Extract the [X, Y] coordinate from the center of the cell holding the provided text.  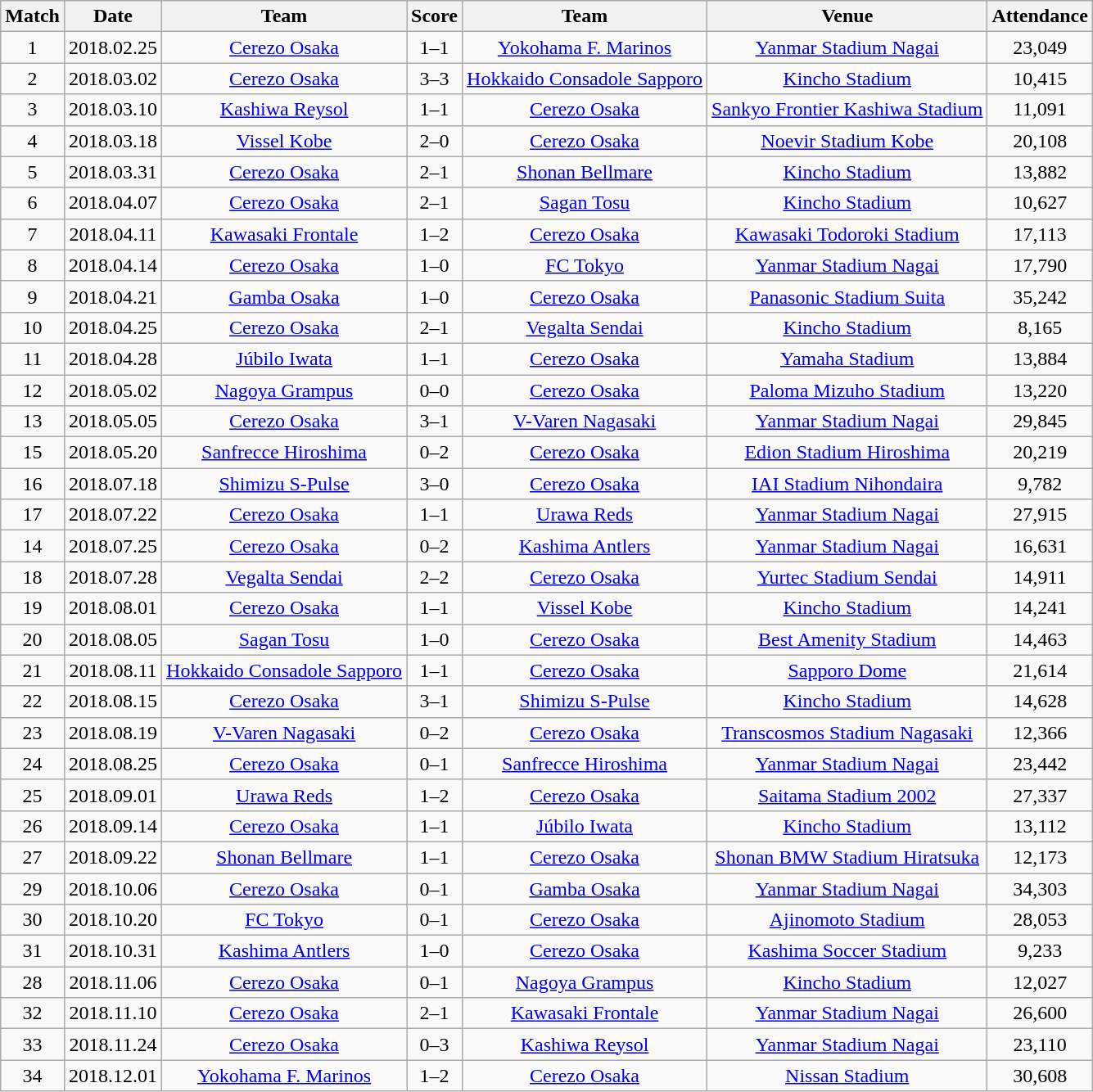
2018.08.11 [113, 670]
IAI Stadium Nihondaira [847, 484]
14,241 [1040, 608]
2018.08.15 [113, 702]
2018.10.31 [113, 951]
2018.03.10 [113, 110]
Venue [847, 16]
27,337 [1040, 795]
17,113 [1040, 234]
24 [33, 764]
2018.04.28 [113, 359]
2018.04.25 [113, 327]
13,220 [1040, 390]
Sapporo Dome [847, 670]
Sankyo Frontier Kashiwa Stadium [847, 110]
2018.09.14 [113, 826]
23,110 [1040, 1045]
11,091 [1040, 110]
20,219 [1040, 453]
9 [33, 296]
Ajinomoto Stadium [847, 920]
12,366 [1040, 733]
26,600 [1040, 1013]
10,627 [1040, 203]
28 [33, 982]
3–3 [435, 79]
2018.02.25 [113, 47]
30,608 [1040, 1076]
3–0 [435, 484]
2018.09.01 [113, 795]
13,112 [1040, 826]
22 [33, 702]
14 [33, 546]
14,911 [1040, 577]
2018.11.24 [113, 1045]
8,165 [1040, 327]
2018.10.06 [113, 888]
29 [33, 888]
34 [33, 1076]
Attendance [1040, 16]
Panasonic Stadium Suita [847, 296]
2018.12.01 [113, 1076]
2018.08.19 [113, 733]
32 [33, 1013]
26 [33, 826]
31 [33, 951]
2018.04.21 [113, 296]
2–2 [435, 577]
13,884 [1040, 359]
Best Amenity Stadium [847, 639]
2018.11.06 [113, 982]
2018.10.20 [113, 920]
6 [33, 203]
19 [33, 608]
2018.08.01 [113, 608]
14,463 [1040, 639]
2–0 [435, 141]
0–0 [435, 390]
8 [33, 265]
9,233 [1040, 951]
13,882 [1040, 172]
1 [33, 47]
17,790 [1040, 265]
27,915 [1040, 515]
10 [33, 327]
3 [33, 110]
Paloma Mizuho Stadium [847, 390]
Transcosmos Stadium Nagasaki [847, 733]
Score [435, 16]
Yamaha Stadium [847, 359]
23,442 [1040, 764]
20,108 [1040, 141]
27 [33, 857]
2018.11.10 [113, 1013]
2018.08.05 [113, 639]
12 [33, 390]
15 [33, 453]
Noevir Stadium Kobe [847, 141]
33 [33, 1045]
2018.07.22 [113, 515]
2018.03.31 [113, 172]
18 [33, 577]
20 [33, 639]
23,049 [1040, 47]
12,027 [1040, 982]
7 [33, 234]
2018.07.25 [113, 546]
30 [33, 920]
2 [33, 79]
0–3 [435, 1045]
Yurtec Stadium Sendai [847, 577]
9,782 [1040, 484]
Saitama Stadium 2002 [847, 795]
Edion Stadium Hiroshima [847, 453]
Match [33, 16]
35,242 [1040, 296]
2018.07.28 [113, 577]
2018.05.05 [113, 422]
Nissan Stadium [847, 1076]
2018.05.02 [113, 390]
16,631 [1040, 546]
10,415 [1040, 79]
2018.07.18 [113, 484]
2018.03.18 [113, 141]
13 [33, 422]
11 [33, 359]
Kawasaki Todoroki Stadium [847, 234]
4 [33, 141]
2018.04.11 [113, 234]
2018.03.02 [113, 79]
29,845 [1040, 422]
Date [113, 16]
28,053 [1040, 920]
17 [33, 515]
23 [33, 733]
16 [33, 484]
25 [33, 795]
21,614 [1040, 670]
5 [33, 172]
12,173 [1040, 857]
2018.04.14 [113, 265]
Shonan BMW Stadium Hiratsuka [847, 857]
21 [33, 670]
2018.08.25 [113, 764]
Kashima Soccer Stadium [847, 951]
14,628 [1040, 702]
2018.05.20 [113, 453]
34,303 [1040, 888]
2018.04.07 [113, 203]
2018.09.22 [113, 857]
